Provide the (X, Y) coordinate of the cell's center where the given text is located.  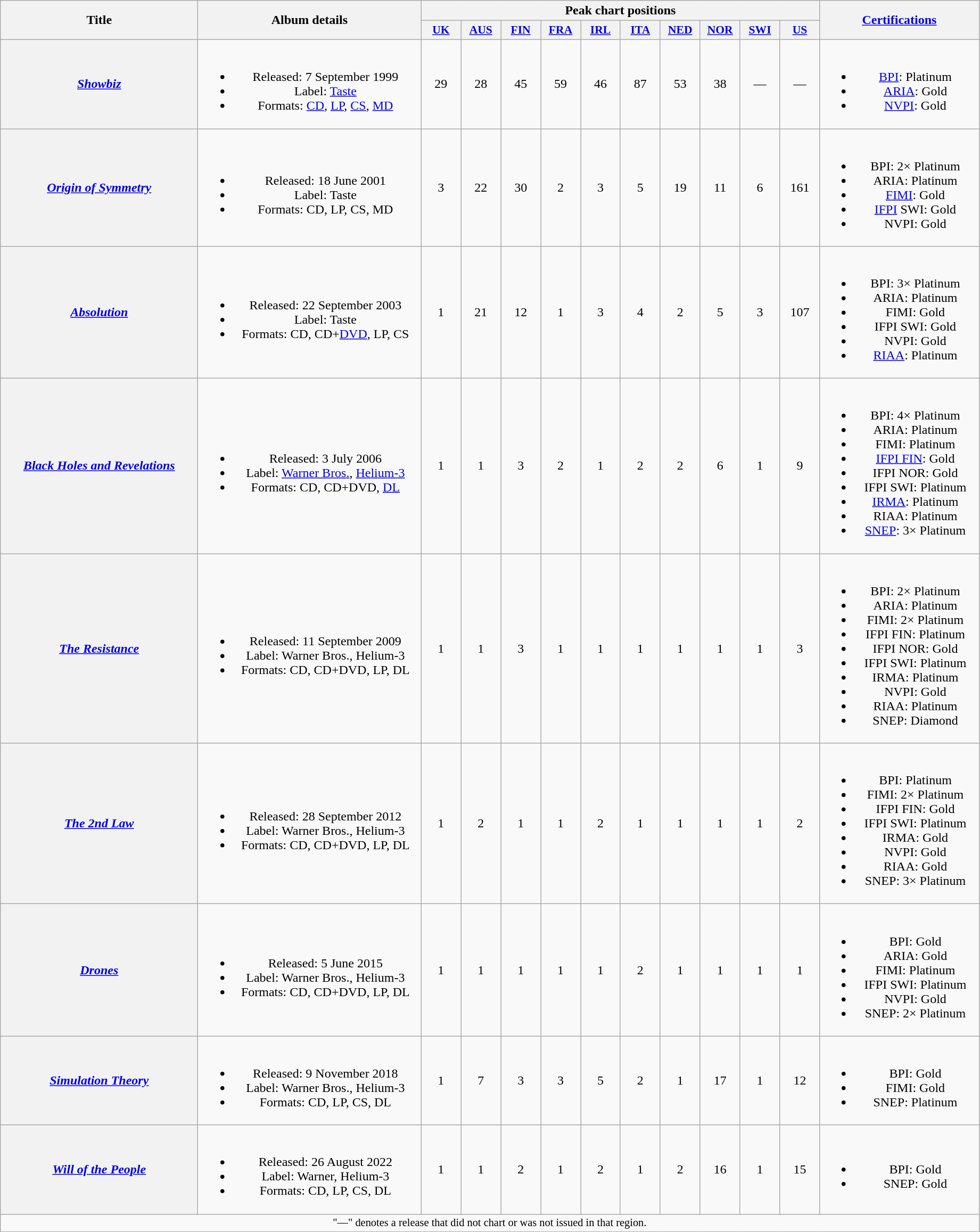
Showbiz (99, 84)
Simulation Theory (99, 1081)
11 (720, 187)
Absolution (99, 313)
Certifications (900, 20)
29 (441, 84)
45 (521, 84)
Released: 3 July 2006Label: Warner Bros., Helium-3Formats: CD, CD+DVD, DL (310, 466)
161 (800, 187)
Peak chart positions (621, 11)
28 (481, 84)
FRA (561, 30)
Drones (99, 970)
The Resistance (99, 648)
Released: 28 September 2012Label: Warner Bros., Helium-3Formats: CD, CD+DVD, LP, DL (310, 824)
Released: 18 June 2001Label: TasteFormats: CD, LP, CS, MD (310, 187)
BPI: 3× PlatinumARIA: PlatinumFIMI: GoldIFPI SWI: GoldNVPI: GoldRIAA: Platinum (900, 313)
BPI: 2× PlatinumARIA: PlatinumFIMI: 2× PlatinumIFPI FIN: PlatinumIFPI NOR: GoldIFPI SWI: PlatinumIRMA: PlatinumNVPI: GoldRIAA: PlatinumSNEP: Diamond (900, 648)
FIN (521, 30)
Released: 5 June 2015Label: Warner Bros., Helium-3Formats: CD, CD+DVD, LP, DL (310, 970)
38 (720, 84)
BPI: GoldARIA: GoldFIMI: PlatinumIFPI SWI: PlatinumNVPI: GoldSNEP: 2× Platinum (900, 970)
SWI (760, 30)
Will of the People (99, 1169)
BPI: GoldSNEP: Gold (900, 1169)
21 (481, 313)
9 (800, 466)
17 (720, 1081)
"—" denotes a release that did not chart or was not issued in that region. (490, 1223)
US (800, 30)
Released: 9 November 2018Label: Warner Bros., Helium-3Formats: CD, LP, CS, DL (310, 1081)
Released: 7 September 1999Label: TasteFormats: CD, LP, CS, MD (310, 84)
30 (521, 187)
Black Holes and Revelations (99, 466)
NOR (720, 30)
22 (481, 187)
The 2nd Law (99, 824)
IRL (600, 30)
UK (441, 30)
7 (481, 1081)
107 (800, 313)
BPI: PlatinumARIA: GoldNVPI: Gold (900, 84)
16 (720, 1169)
BPI: 4× PlatinumARIA: PlatinumFIMI: PlatinumIFPI FIN: GoldIFPI NOR: GoldIFPI SWI: PlatinumIRMA: PlatinumRIAA: PlatinumSNEP: 3× Platinum (900, 466)
Origin of Symmetry (99, 187)
NED (680, 30)
ITA (640, 30)
Released: 26 August 2022Label: Warner, Helium-3Formats: CD, LP, CS, DL (310, 1169)
15 (800, 1169)
87 (640, 84)
19 (680, 187)
46 (600, 84)
53 (680, 84)
4 (640, 313)
59 (561, 84)
Released: 22 September 2003Label: TasteFormats: CD, CD+DVD, LP, CS (310, 313)
Album details (310, 20)
BPI: PlatinumFIMI: 2× PlatinumIFPI FIN: GoldIFPI SWI: PlatinumIRMA: GoldNVPI: GoldRIAA: GoldSNEP: 3× Platinum (900, 824)
BPI: GoldFIMI: GoldSNEP: Platinum (900, 1081)
BPI: 2× PlatinumARIA: PlatinumFIMI: GoldIFPI SWI: GoldNVPI: Gold (900, 187)
Title (99, 20)
AUS (481, 30)
Released: 11 September 2009Label: Warner Bros., Helium-3Formats: CD, CD+DVD, LP, DL (310, 648)
